Determine the (x, y) coordinate at the center of the cell enclosing the given text.  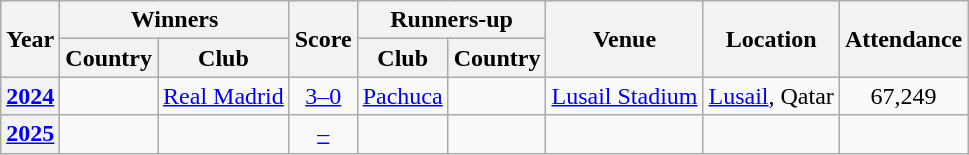
Winners (174, 20)
Runners-up (452, 20)
Venue (624, 39)
Year (30, 39)
Real Madrid (224, 96)
2024 (30, 96)
2025 (30, 134)
3–0 (323, 96)
Score (323, 39)
Attendance (903, 39)
Pachuca (402, 96)
Location (771, 39)
Lusail, Qatar (771, 96)
– (323, 134)
67,249 (903, 96)
Lusail Stadium (624, 96)
